Return (x, y) of the center of cell containing provided text 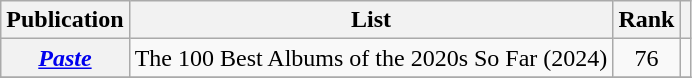
Publication (65, 20)
Rank (646, 20)
The 100 Best Albums of the 2020s So Far (2024) (371, 58)
List (371, 20)
76 (646, 58)
Paste (65, 58)
